Output the (X, Y) coordinate of the center of the cell containing the given text.  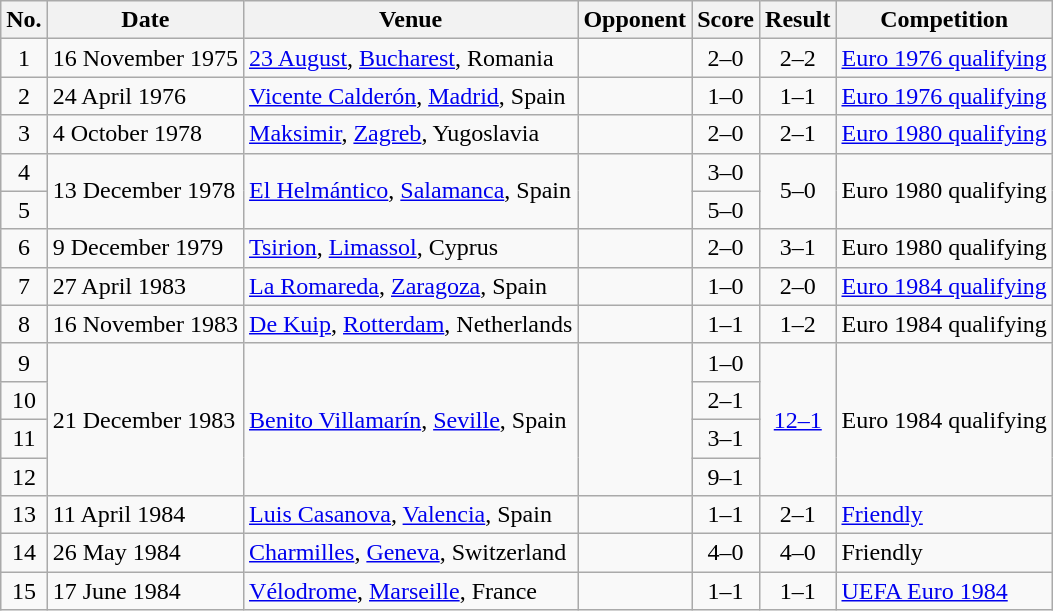
15 (24, 591)
Maksimir, Zagreb, Yugoslavia (411, 134)
11 (24, 438)
Score (726, 20)
17 June 1984 (145, 591)
Benito Villamarín, Seville, Spain (411, 419)
Competition (944, 20)
14 (24, 553)
5 (24, 210)
Vicente Calderón, Madrid, Spain (411, 96)
12–1 (798, 419)
24 April 1976 (145, 96)
Charmilles, Geneva, Switzerland (411, 553)
Date (145, 20)
El Helmántico, Salamanca, Spain (411, 191)
9 December 1979 (145, 248)
3 (24, 134)
De Kuip, Rotterdam, Netherlands (411, 324)
Tsirion, Limassol, Cyprus (411, 248)
9 (24, 362)
2 (24, 96)
3–0 (726, 172)
9–1 (726, 477)
16 November 1983 (145, 324)
10 (24, 400)
6 (24, 248)
8 (24, 324)
UEFA Euro 1984 (944, 591)
4 October 1978 (145, 134)
La Romareda, Zaragoza, Spain (411, 286)
Luis Casanova, Valencia, Spain (411, 515)
7 (24, 286)
13 (24, 515)
27 April 1983 (145, 286)
11 April 1984 (145, 515)
2–2 (798, 58)
1–2 (798, 324)
1 (24, 58)
12 (24, 477)
No. (24, 20)
16 November 1975 (145, 58)
26 May 1984 (145, 553)
21 December 1983 (145, 419)
Opponent (635, 20)
Vélodrome, Marseille, France (411, 591)
4 (24, 172)
13 December 1978 (145, 191)
23 August, Bucharest, Romania (411, 58)
Venue (411, 20)
Result (798, 20)
